Scan for the cell matching the given text and deliver its [x, y] coordinate at center. 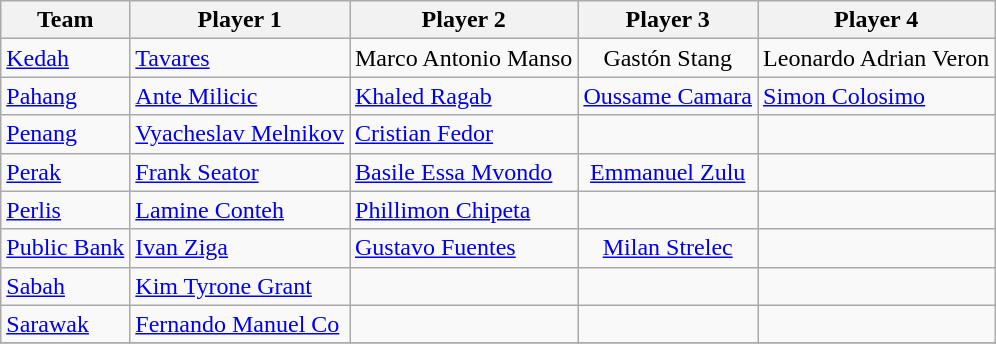
Marco Antonio Manso [464, 58]
Phillimon Chipeta [464, 210]
Emmanuel Zulu [668, 172]
Gustavo Fuentes [464, 248]
Team [66, 20]
Player 2 [464, 20]
Penang [66, 134]
Player 4 [876, 20]
Simon Colosimo [876, 96]
Cristian Fedor [464, 134]
Basile Essa Mvondo [464, 172]
Khaled Ragab [464, 96]
Vyacheslav Melnikov [240, 134]
Kedah [66, 58]
Sarawak [66, 324]
Tavares [240, 58]
Gastón Stang [668, 58]
Fernando Manuel Co [240, 324]
Leonardo Adrian Veron [876, 58]
Lamine Conteh [240, 210]
Kim Tyrone Grant [240, 286]
Ante Milicic [240, 96]
Ivan Ziga [240, 248]
Sabah [66, 286]
Perak [66, 172]
Public Bank [66, 248]
Milan Strelec [668, 248]
Player 1 [240, 20]
Pahang [66, 96]
Perlis [66, 210]
Frank Seator [240, 172]
Player 3 [668, 20]
Oussame Camara [668, 96]
